Scan for the cell matching the given text and deliver its (x, y) coordinate at center. 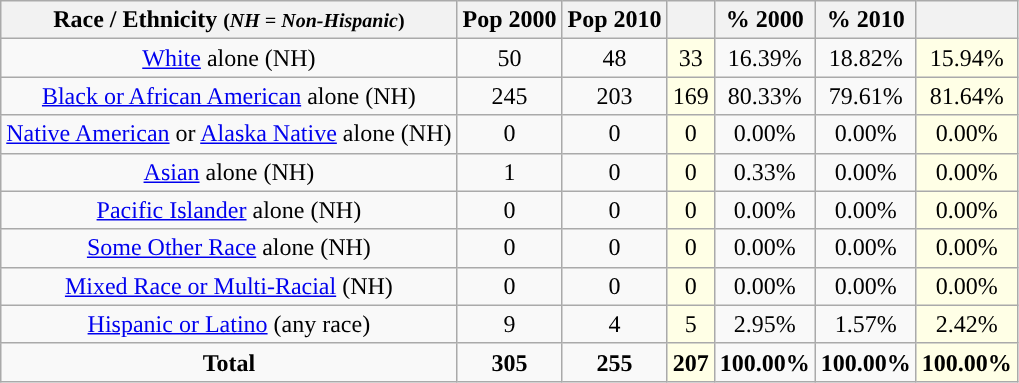
9 (510, 324)
Pacific Islander alone (NH) (229, 210)
18.82% (866, 58)
16.39% (764, 58)
169 (690, 96)
Hispanic or Latino (any race) (229, 324)
Native American or Alaska Native alone (NH) (229, 134)
203 (614, 96)
255 (614, 362)
Asian alone (NH) (229, 172)
305 (510, 362)
48 (614, 58)
1 (510, 172)
207 (690, 362)
Black or African American alone (NH) (229, 96)
5 (690, 324)
Some Other Race alone (NH) (229, 248)
Pop 2000 (510, 20)
0.33% (764, 172)
Race / Ethnicity (NH = Non-Hispanic) (229, 20)
2.42% (966, 324)
79.61% (866, 96)
33 (690, 58)
Mixed Race or Multi-Racial (NH) (229, 286)
81.64% (966, 96)
Total (229, 362)
80.33% (764, 96)
2.95% (764, 324)
White alone (NH) (229, 58)
1.57% (866, 324)
% 2000 (764, 20)
4 (614, 324)
Pop 2010 (614, 20)
15.94% (966, 58)
50 (510, 58)
% 2010 (866, 20)
245 (510, 96)
